Extract the (x, y) coordinate from the center of the cell holding the provided text.  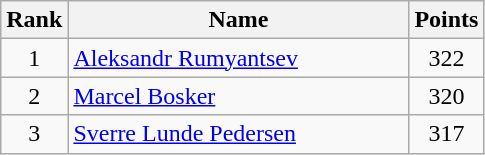
320 (446, 96)
322 (446, 58)
2 (34, 96)
Points (446, 20)
Name (238, 20)
Aleksandr Rumyantsev (238, 58)
Marcel Bosker (238, 96)
Rank (34, 20)
1 (34, 58)
317 (446, 134)
3 (34, 134)
Sverre Lunde Pedersen (238, 134)
